Output the [X, Y] coordinate of the center of the cell containing the given text.  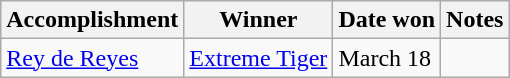
Rey de Reyes [92, 58]
Date won [387, 20]
Notes [475, 20]
Accomplishment [92, 20]
March 18 [387, 58]
Extreme Tiger [258, 58]
Winner [258, 20]
